Extract the [x, y] coordinate from the center of the cell holding the provided text.  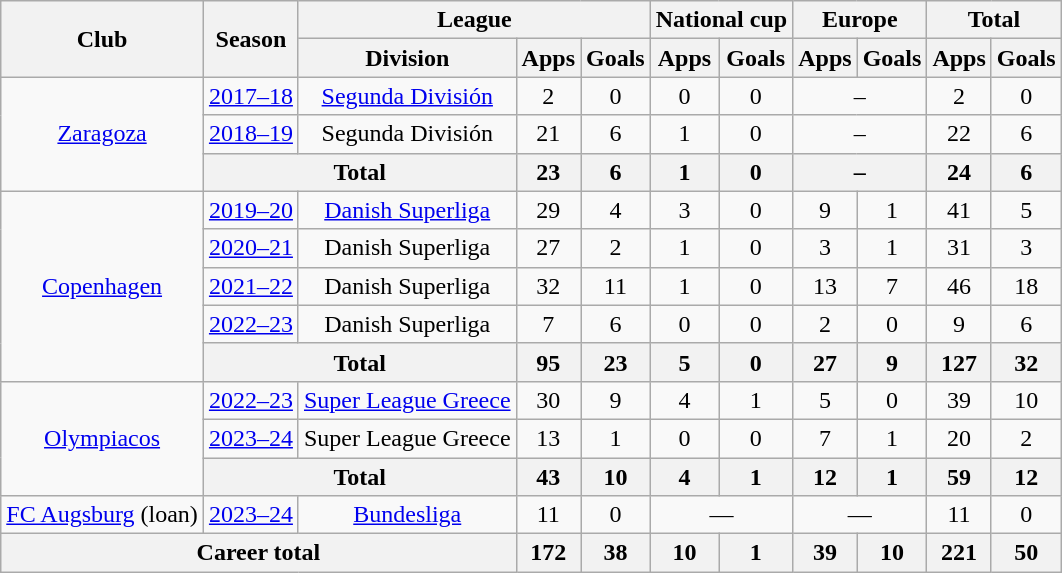
24 [959, 172]
29 [548, 210]
221 [959, 553]
20 [959, 438]
59 [959, 477]
30 [548, 400]
2019–20 [250, 210]
172 [548, 553]
Career total [258, 553]
127 [959, 362]
Europe [860, 20]
46 [959, 286]
Club [102, 39]
Copenhagen [102, 286]
18 [1026, 286]
2020–21 [250, 248]
50 [1026, 553]
41 [959, 210]
2021–22 [250, 286]
National cup [721, 20]
Bundesliga [407, 515]
Season [250, 39]
38 [615, 553]
Zaragoza [102, 134]
43 [548, 477]
Division [407, 58]
League [474, 20]
22 [959, 134]
2018–19 [250, 134]
Olympiacos [102, 438]
31 [959, 248]
95 [548, 362]
FC Augsburg (loan) [102, 515]
2017–18 [250, 96]
21 [548, 134]
